Locate the cell with the specified text and output its (X, Y) center coordinate. 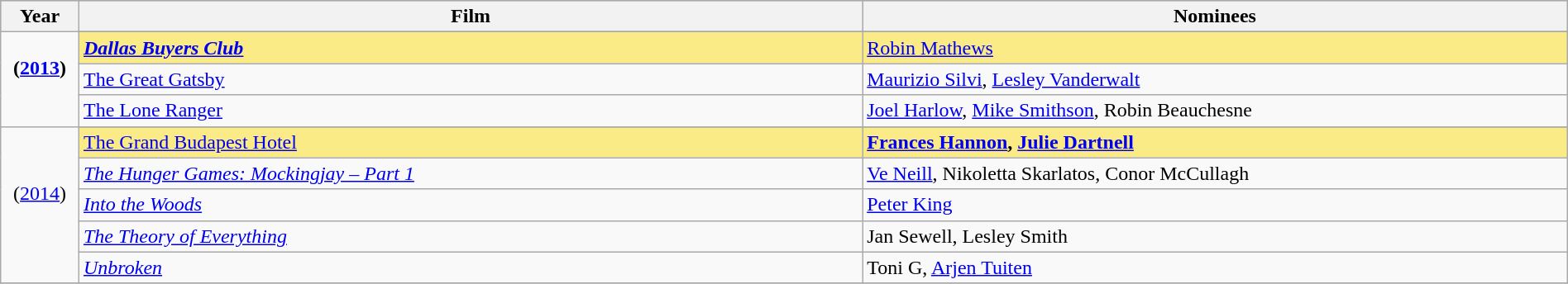
The Lone Ranger (470, 111)
The Theory of Everything (470, 236)
Dallas Buyers Club (470, 48)
Robin Mathews (1216, 48)
Peter King (1216, 205)
Ve Neill, Nikoletta Skarlatos, Conor McCullagh (1216, 173)
Nominees (1216, 17)
Year (40, 17)
Maurizio Silvi, Lesley Vanderwalt (1216, 79)
The Grand Budapest Hotel (470, 142)
The Great Gatsby (470, 79)
Into the Woods (470, 205)
Film (470, 17)
Toni G, Arjen Tuiten (1216, 267)
Frances Hannon, Julie Dartnell (1216, 142)
(2013) (40, 79)
Jan Sewell, Lesley Smith (1216, 236)
Unbroken (470, 267)
The Hunger Games: Mockingjay – Part 1 (470, 173)
Joel Harlow, Mike Smithson, Robin Beauchesne (1216, 111)
(2014) (40, 205)
